Find where the given text appears and provide that cell's center as [x, y] coordinate. 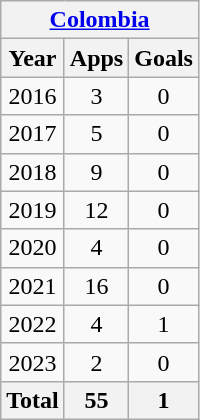
Apps [96, 58]
Year [33, 58]
2018 [33, 172]
2021 [33, 286]
2020 [33, 248]
5 [96, 134]
2 [96, 362]
55 [96, 400]
2022 [33, 324]
Total [33, 400]
16 [96, 286]
9 [96, 172]
2016 [33, 96]
2017 [33, 134]
2019 [33, 210]
2023 [33, 362]
3 [96, 96]
12 [96, 210]
Colombia [100, 20]
Goals [164, 58]
